Capture the cell that displays the provided text and extract its [x, y] central coordinate. 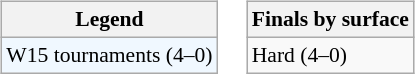
Finals by surface [330, 20]
Legend [109, 20]
Hard (4–0) [330, 55]
W15 tournaments (4–0) [109, 55]
